Locate the cell with the specified text and output its (x, y) center coordinate. 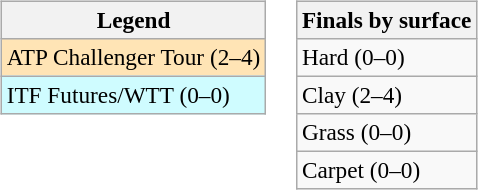
Legend (133, 20)
Carpet (0–0) (387, 171)
ITF Futures/WTT (0–0) (133, 95)
Finals by surface (387, 20)
ATP Challenger Tour (2–4) (133, 57)
Grass (0–0) (387, 133)
Clay (2–4) (387, 95)
Hard (0–0) (387, 57)
